Determine the (x, y) coordinate at the center of the cell enclosing the given text.  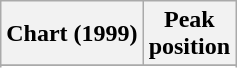
Chart (1999) (72, 34)
Peak position (189, 34)
